Search for the cell housing the specified text and yield its (X, Y) center coordinate. 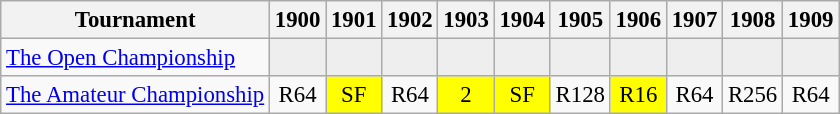
1902 (410, 20)
Tournament (136, 20)
The Open Championship (136, 58)
1908 (753, 20)
1907 (694, 20)
R256 (753, 95)
The Amateur Championship (136, 95)
1900 (298, 20)
1903 (466, 20)
2 (466, 95)
1901 (354, 20)
R16 (638, 95)
1904 (522, 20)
1909 (811, 20)
1906 (638, 20)
R128 (580, 95)
1905 (580, 20)
